Output the [x, y] coordinate of the center of the cell containing the given text.  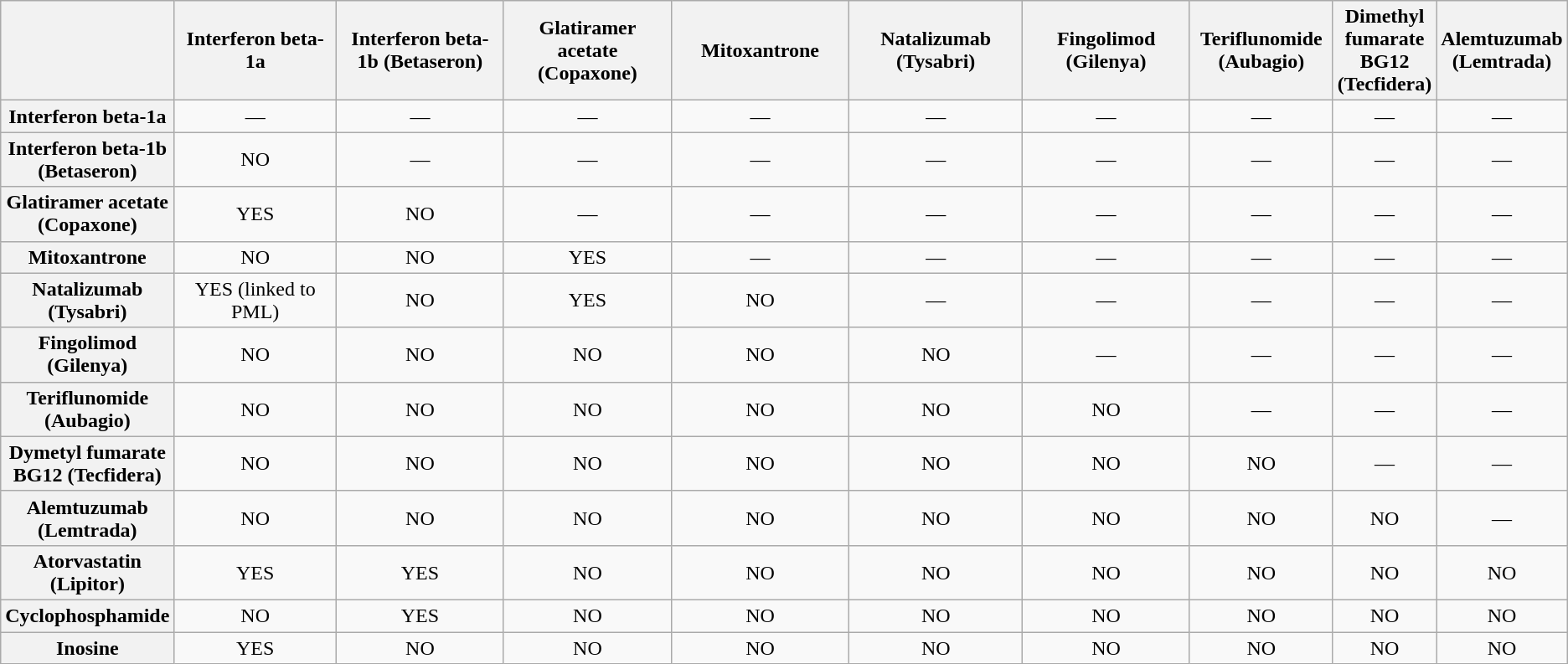
Atorvastatin (Lipitor) [87, 573]
Dymetyl fumarate BG12 (Tecfidera) [87, 464]
Dimethyl fumarate BG12 (Tecfidera) [1384, 50]
YES (linked to PML) [255, 300]
Inosine [87, 647]
Cyclophosphamide [87, 615]
